Return the [x, y] coordinate for the center point of the cell that contains the specified text.  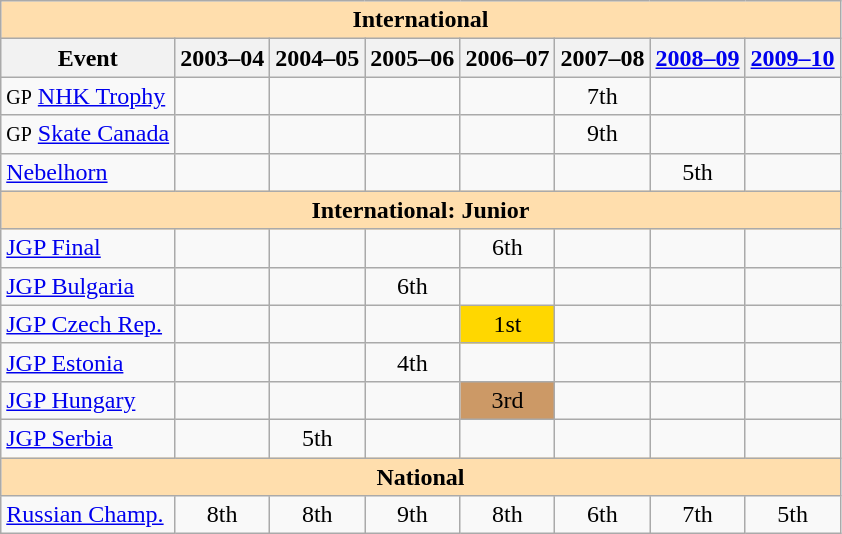
JGP Final [88, 248]
JGP Bulgaria [88, 286]
2005–06 [412, 58]
GP Skate Canada [88, 134]
International [420, 20]
Nebelhorn [88, 172]
3rd [508, 400]
International: Junior [420, 210]
JGP Estonia [88, 362]
2008–09 [698, 58]
JGP Serbia [88, 438]
JGP Hungary [88, 400]
GP NHK Trophy [88, 96]
National [420, 477]
2006–07 [508, 58]
2004–05 [318, 58]
2009–10 [792, 58]
1st [508, 324]
4th [412, 362]
2003–04 [222, 58]
2007–08 [602, 58]
JGP Czech Rep. [88, 324]
Russian Champ. [88, 515]
Event [88, 58]
